Identify which cell holds the provided text, then report its (X, Y) central coordinate. 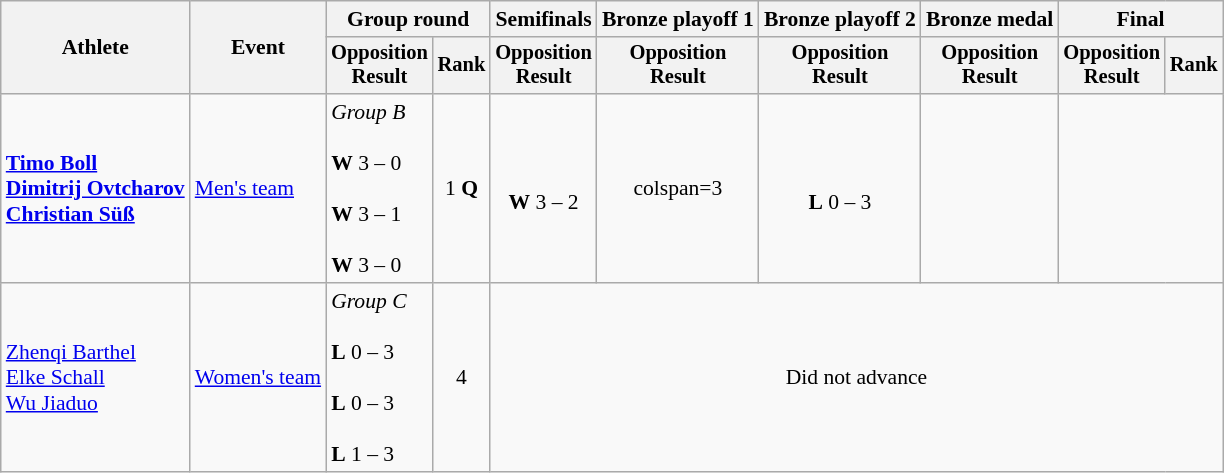
Group round (408, 19)
Did not advance (856, 378)
Men's team (258, 188)
Bronze medal (990, 19)
colspan=3 (678, 188)
Women's team (258, 378)
Bronze playoff 2 (840, 19)
Final (1140, 19)
Group BW 3 – 0W 3 – 1W 3 – 0 (380, 188)
Athlete (96, 48)
1 Q (462, 188)
L 0 – 3 (840, 188)
W 3 – 2 (544, 188)
Group CL 0 – 3L 0 – 3L 1 – 3 (380, 378)
Event (258, 48)
4 (462, 378)
Zhenqi BarthelElke SchallWu Jiaduo (96, 378)
Semifinals (544, 19)
Timo BollDimitrij OvtcharovChristian Süß (96, 188)
Bronze playoff 1 (678, 19)
